Return [X, Y] of the center of cell containing provided text 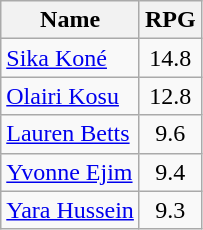
14.8 [170, 58]
Lauren Betts [70, 134]
9.3 [170, 210]
12.8 [170, 96]
RPG [170, 20]
Sika Koné [70, 58]
Yvonne Ejim [70, 172]
Olairi Kosu [70, 96]
Name [70, 20]
9.6 [170, 134]
9.4 [170, 172]
Yara Hussein [70, 210]
